Identify which cell holds the provided text, then report its (X, Y) central coordinate. 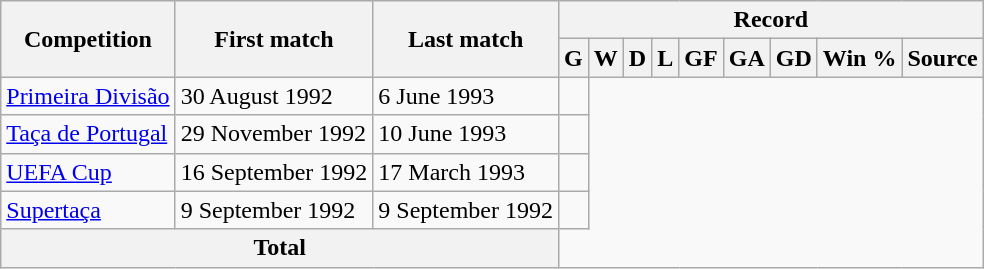
17 March 1993 (466, 172)
Total (280, 248)
Taça de Portugal (88, 134)
First match (274, 39)
29 November 1992 (274, 134)
D (637, 58)
Primeira Divisão (88, 96)
GF (701, 58)
Last match (466, 39)
30 August 1992 (274, 96)
Record (772, 20)
10 June 1993 (466, 134)
W (606, 58)
Source (942, 58)
6 June 1993 (466, 96)
Supertaça (88, 210)
GA (746, 58)
G (574, 58)
GD (794, 58)
16 September 1992 (274, 172)
L (666, 58)
Win % (860, 58)
UEFA Cup (88, 172)
Competition (88, 39)
